Determine the (x, y) coordinate at the center of the cell enclosing the given text.  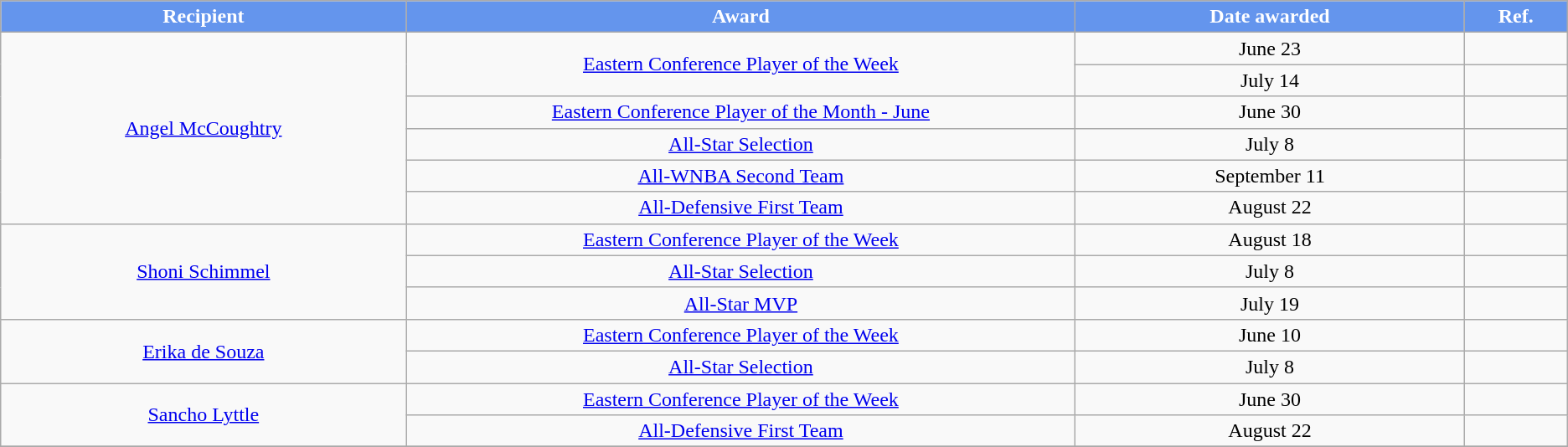
Shoni Schimmel (204, 271)
September 11 (1270, 176)
Award (740, 17)
All-Star MVP (740, 303)
Eastern Conference Player of the Month - June (740, 112)
August 18 (1270, 239)
June 23 (1270, 49)
June 10 (1270, 335)
Erika de Souza (204, 351)
Sancho Lyttle (204, 415)
All-WNBA Second Team (740, 176)
Angel McCoughtry (204, 128)
Date awarded (1270, 17)
July 14 (1270, 80)
Recipient (204, 17)
Ref. (1516, 17)
July 19 (1270, 303)
